Find where the given text appears and provide that cell's center as [X, Y] coordinate. 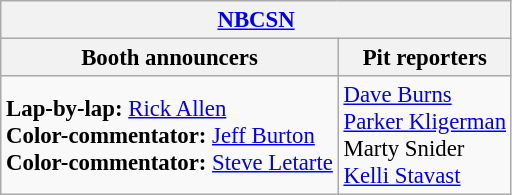
Lap-by-lap: Rick AllenColor-commentator: Jeff BurtonColor-commentator: Steve Letarte [170, 136]
Pit reporters [424, 58]
Booth announcers [170, 58]
Dave BurnsParker KligermanMarty SniderKelli Stavast [424, 136]
NBCSN [256, 20]
